Capture the cell that displays the provided text and extract its (X, Y) central coordinate. 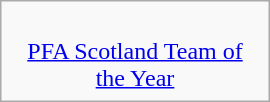
PFA Scotland Team of the Year (134, 51)
